For the text-containing cell, return its midpoint in (x, y) coordinate format. 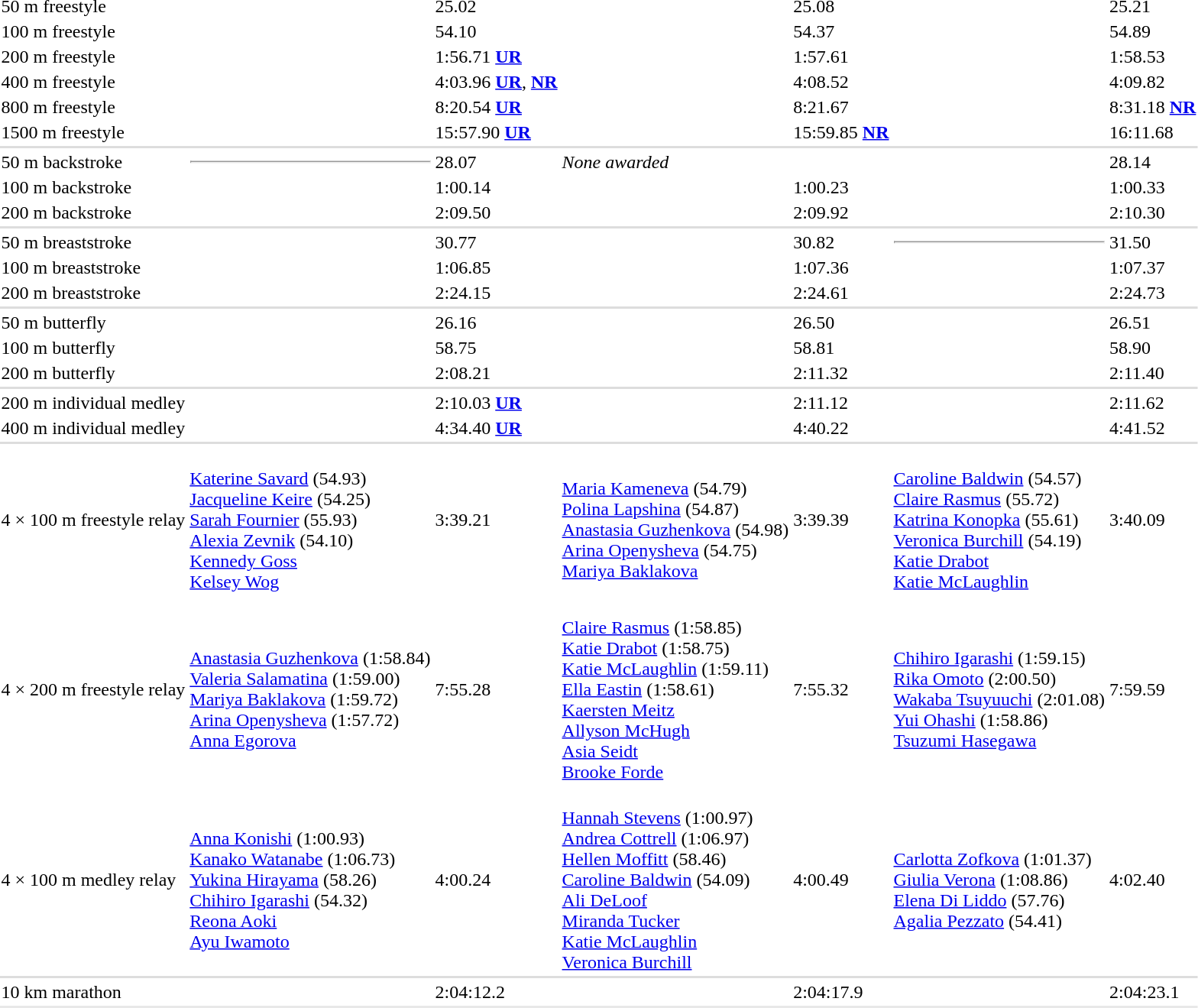
4 × 100 m freestyle relay (93, 520)
2:04:12.2 (497, 992)
4:02.40 (1153, 880)
54.89 (1153, 31)
28.07 (497, 162)
2:24.73 (1153, 293)
28.14 (1153, 162)
58.75 (497, 348)
58.90 (1153, 348)
200 m freestyle (93, 57)
26.50 (841, 322)
200 m butterfly (93, 373)
4:40.22 (841, 428)
4:00.24 (497, 880)
200 m individual medley (93, 403)
15:59.85 NR (841, 132)
2:24.61 (841, 293)
100 m freestyle (93, 31)
7:59.59 (1153, 689)
100 m breaststroke (93, 267)
4:34.40 UR (497, 428)
100 m butterfly (93, 348)
4 × 100 m medley relay (93, 880)
10 km marathon (93, 992)
15:57.90 UR (497, 132)
50 m breaststroke (93, 242)
1:07.36 (841, 267)
8:31.18 NR (1153, 107)
3:40.09 (1153, 520)
2:09.92 (841, 212)
1:00.14 (497, 187)
1:00.33 (1153, 187)
4:00.49 (841, 880)
1500 m freestyle (93, 132)
3:39.21 (497, 520)
200 m breaststroke (93, 293)
Maria Kameneva (54.79)Polina Lapshina (54.87)Anastasia Guzhenkova (54.98)Arina Openysheva (54.75)Mariya Baklakova (675, 520)
2:10.30 (1153, 212)
26.16 (497, 322)
Claire Rasmus (1:58.85)Katie Drabot (1:58.75)Katie McLaughlin (1:59.11)Ella Eastin (1:58.61)Kaersten MeitzAllyson McHughAsia SeidtBrooke Forde (675, 689)
800 m freestyle (93, 107)
4:09.82 (1153, 82)
2:04:23.1 (1153, 992)
31.50 (1153, 242)
2:09.50 (497, 212)
200 m backstroke (93, 212)
8:21.67 (841, 107)
58.81 (841, 348)
2:24.15 (497, 293)
1:06.85 (497, 267)
2:10.03 UR (497, 403)
16:11.68 (1153, 132)
None awarded (675, 162)
4:03.96 UR, NR (497, 82)
26.51 (1153, 322)
Caroline Baldwin (54.57)Claire Rasmus (55.72)Katrina Konopka (55.61)Veronica Burchill (54.19)Katie DrabotKatie McLaughlin (999, 520)
Anna Konishi (1:00.93)Kanako Watanabe (1:06.73)Yukina Hirayama (58.26)Chihiro Igarashi (54.32)Reona AokiAyu Iwamoto (310, 880)
1:57.61 (841, 57)
50 m butterfly (93, 322)
50 m backstroke (93, 162)
54.37 (841, 31)
Katerine Savard (54.93)Jacqueline Keire (54.25)Sarah Fournier (55.93)Alexia Zevnik (54.10)Kennedy GossKelsey Wog (310, 520)
4 × 200 m freestyle relay (93, 689)
Anastasia Guzhenkova (1:58.84)Valeria Salamatina (1:59.00)Mariya Baklakova (1:59.72)Arina Openysheva (1:57.72)Anna Egorova (310, 689)
400 m freestyle (93, 82)
54.10 (497, 31)
2:04:17.9 (841, 992)
1:56.71 UR (497, 57)
2:08.21 (497, 373)
2:11.12 (841, 403)
1:58.53 (1153, 57)
400 m individual medley (93, 428)
2:11.62 (1153, 403)
4:41.52 (1153, 428)
7:55.32 (841, 689)
7:55.28 (497, 689)
100 m backstroke (93, 187)
2:11.32 (841, 373)
30.82 (841, 242)
8:20.54 UR (497, 107)
Carlotta Zofkova (1:01.37)Giulia Verona (1:08.86)Elena Di Liddo (57.76)Agalia Pezzato (54.41) (999, 880)
1:07.37 (1153, 267)
2:11.40 (1153, 373)
1:00.23 (841, 187)
30.77 (497, 242)
3:39.39 (841, 520)
Chihiro Igarashi (1:59.15)Rika Omoto (2:00.50)Wakaba Tsuyuuchi (2:01.08)Yui Ohashi (1:58.86)Tsuzumi Hasegawa (999, 689)
4:08.52 (841, 82)
